Determine the [x, y] coordinate at the center of the cell enclosing the given text.  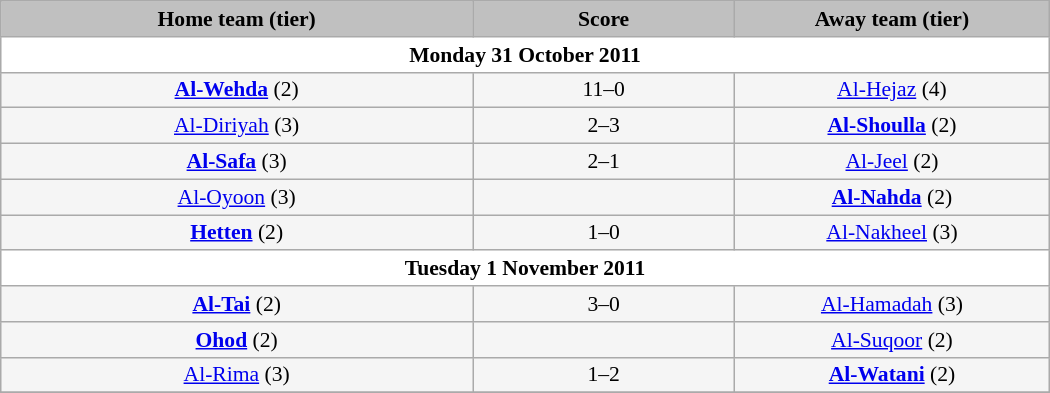
Al-Hejaz (4) [892, 90]
2–3 [604, 126]
11–0 [604, 90]
1–0 [604, 233]
1–2 [604, 375]
Al-Jeel (2) [892, 162]
Al-Nahda (2) [892, 197]
Al-Suqoor (2) [892, 340]
Al-Shoulla (2) [892, 126]
Al-Nakheel (3) [892, 233]
Tuesday 1 November 2011 [525, 269]
Al-Wehda (2) [237, 90]
Home team (tier) [237, 19]
Monday 31 October 2011 [525, 55]
Al-Watani (2) [892, 375]
Al-Safa (3) [237, 162]
3–0 [604, 304]
Al-Diriyah (3) [237, 126]
Score [604, 19]
Al-Rima (3) [237, 375]
Al-Oyoon (3) [237, 197]
Hetten (2) [237, 233]
Al-Tai (2) [237, 304]
2–1 [604, 162]
Away team (tier) [892, 19]
Al-Hamadah (3) [892, 304]
Ohod (2) [237, 340]
